Search for the cell housing the specified text and yield its [x, y] center coordinate. 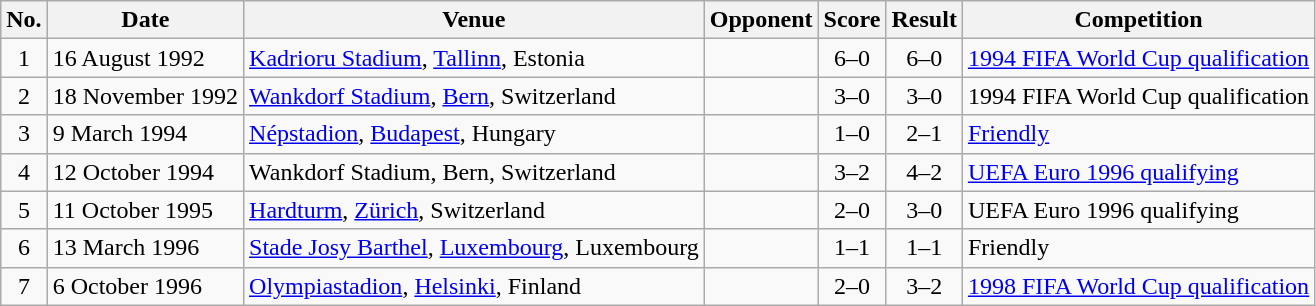
6 [24, 248]
Result [924, 20]
Competition [1138, 20]
16 August 1992 [145, 58]
1998 FIFA World Cup qualification [1138, 286]
Score [852, 20]
Stade Josy Barthel, Luxembourg, Luxembourg [474, 248]
No. [24, 20]
Olympiastadion, Helsinki, Finland [474, 286]
12 October 1994 [145, 172]
Opponent [761, 20]
9 March 1994 [145, 134]
7 [24, 286]
Date [145, 20]
4–2 [924, 172]
Népstadion, Budapest, Hungary [474, 134]
4 [24, 172]
2 [24, 96]
5 [24, 210]
Hardturm, Zürich, Switzerland [474, 210]
1 [24, 58]
2–1 [924, 134]
18 November 1992 [145, 96]
6 October 1996 [145, 286]
13 March 1996 [145, 248]
3 [24, 134]
Kadrioru Stadium, Tallinn, Estonia [474, 58]
Venue [474, 20]
1–0 [852, 134]
11 October 1995 [145, 210]
